Extract the (X, Y) coordinate from the center of the cell holding the provided text.  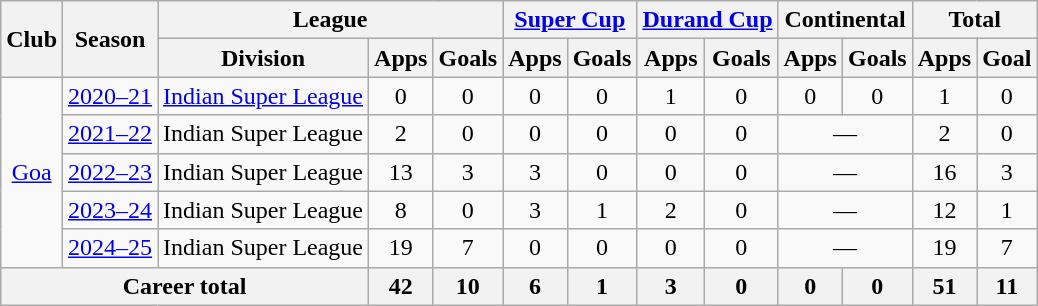
2024–25 (110, 248)
Continental (845, 20)
2020–21 (110, 96)
Club (32, 39)
11 (1007, 286)
10 (468, 286)
Super Cup (570, 20)
16 (944, 172)
Goal (1007, 58)
2023–24 (110, 210)
Durand Cup (708, 20)
Season (110, 39)
League (330, 20)
Total (974, 20)
Division (264, 58)
12 (944, 210)
6 (535, 286)
2021–22 (110, 134)
2022–23 (110, 172)
51 (944, 286)
Career total (185, 286)
13 (401, 172)
42 (401, 286)
8 (401, 210)
Goa (32, 172)
